Find where the given text appears and provide that cell's center as [x, y] coordinate. 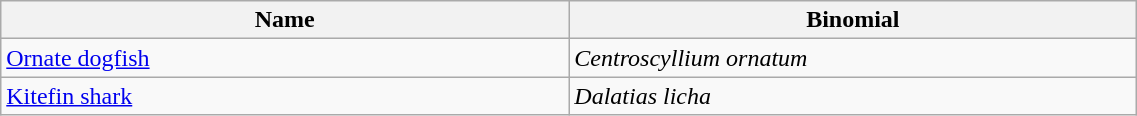
Ornate dogfish [285, 58]
Name [285, 20]
Dalatias licha [853, 96]
Kitefin shark [285, 96]
Centroscyllium ornatum [853, 58]
Binomial [853, 20]
